From the cell containing the given text, extract its center point as (X, Y) coordinate. 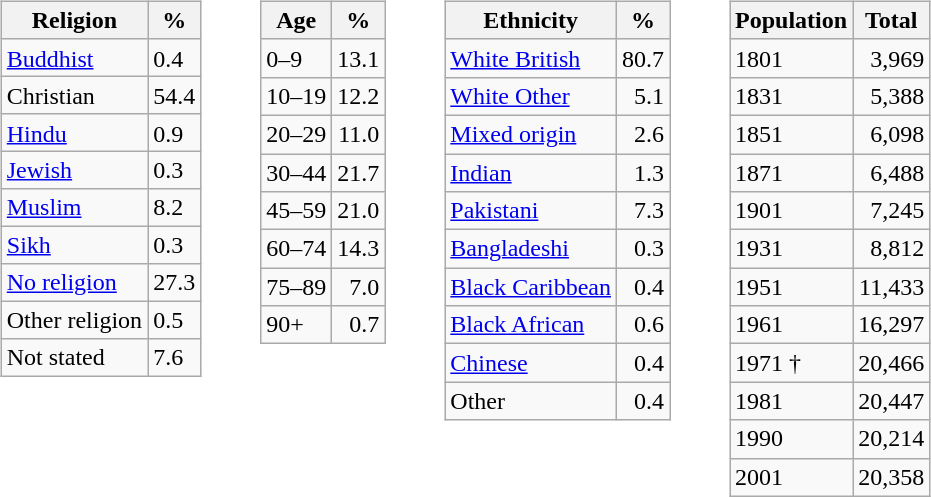
0.7 (358, 325)
54.4 (174, 96)
20–29 (296, 134)
White Other (531, 96)
20,447 (892, 401)
1901 (792, 211)
Pakistani (531, 211)
27.3 (174, 282)
White British (531, 58)
No religion (74, 282)
Black African (531, 325)
1981 (792, 401)
Population (792, 20)
1.3 (642, 173)
1951 (792, 287)
Not stated (74, 358)
3,969 (892, 58)
20,466 (892, 363)
Indian (531, 173)
2001 (792, 477)
11.0 (358, 134)
21.7 (358, 173)
10–19 (296, 96)
Buddhist (74, 58)
30–44 (296, 173)
8,812 (892, 249)
0–9 (296, 58)
Other (531, 401)
12.2 (358, 96)
45–59 (296, 211)
Christian (74, 96)
Black Caribbean (531, 287)
7.0 (358, 287)
7.6 (174, 358)
21.0 (358, 211)
1990 (792, 439)
1871 (792, 173)
8.2 (174, 208)
6,488 (892, 173)
7.3 (642, 211)
Bangladeshi (531, 249)
80.7 (642, 58)
0.5 (174, 320)
6,098 (892, 134)
13.1 (358, 58)
Age (296, 20)
Jewish (74, 170)
Chinese (531, 363)
60–74 (296, 249)
1851 (792, 134)
Mixed origin (531, 134)
2.6 (642, 134)
0.6 (642, 325)
11,433 (892, 287)
75–89 (296, 287)
Sikh (74, 246)
1971 † (792, 363)
1831 (792, 96)
Muslim (74, 208)
Hindu (74, 132)
14.3 (358, 249)
20,214 (892, 439)
90+ (296, 325)
Religion (74, 20)
Total (892, 20)
5.1 (642, 96)
Other religion (74, 320)
0.9 (174, 132)
16,297 (892, 325)
1931 (792, 249)
1961 (792, 325)
Ethnicity (531, 20)
7,245 (892, 211)
20,358 (892, 477)
1801 (792, 58)
5,388 (892, 96)
